Search for the cell housing the specified text and yield its [X, Y] center coordinate. 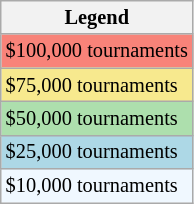
$100,000 tournaments [97, 51]
$10,000 tournaments [97, 186]
$25,000 tournaments [97, 152]
$50,000 tournaments [97, 118]
Legend [97, 17]
$75,000 tournaments [97, 85]
